Locate the cell with the specified text and output its (x, y) center coordinate. 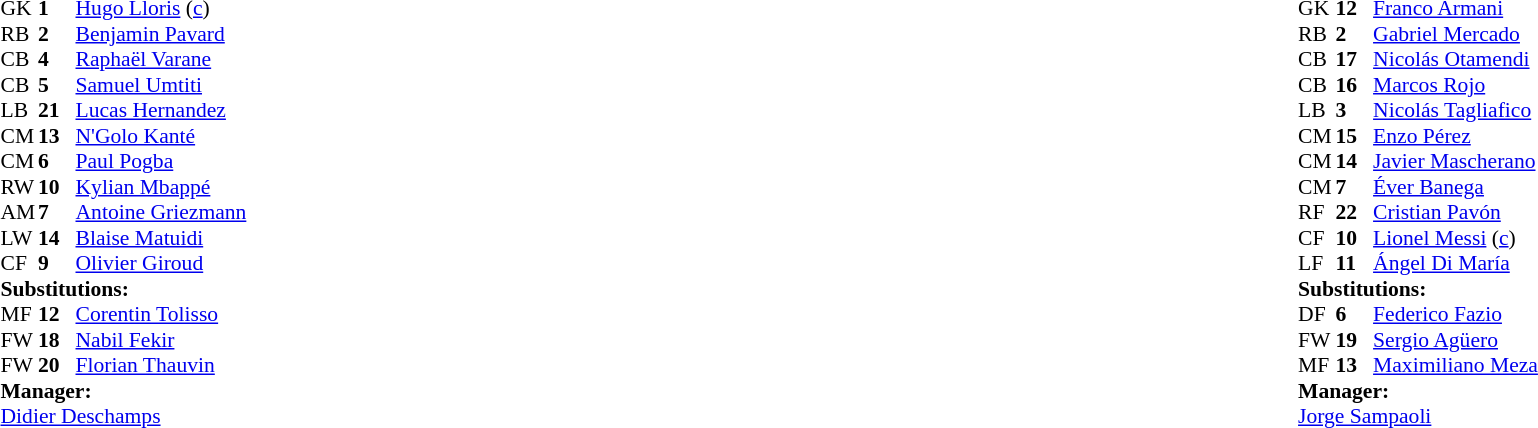
11 (1355, 263)
Blaise Matuidi (162, 238)
Éver Banega (1456, 187)
12 (57, 315)
4 (57, 59)
3 (1355, 111)
Olivier Giroud (162, 263)
19 (1355, 340)
5 (57, 85)
Lionel Messi (c) (1456, 238)
Marcos Rojo (1456, 85)
LW (19, 238)
Nicolás Tagliafico (1456, 111)
Florian Thauvin (162, 365)
LF (1317, 263)
9 (57, 263)
RF (1317, 213)
Antoine Griezmann (162, 213)
Javier Mascherano (1456, 161)
17 (1355, 59)
Raphaël Varane (162, 59)
N'Golo Kanté (162, 136)
Federico Fazio (1456, 315)
Sergio Agüero (1456, 340)
18 (57, 340)
Ángel Di María (1456, 263)
Paul Pogba (162, 161)
Maximiliano Meza (1456, 365)
Lucas Hernandez (162, 111)
AM (19, 213)
22 (1355, 213)
Corentin Tolisso (162, 315)
Cristian Pavón (1456, 213)
Gabriel Mercado (1456, 34)
DF (1317, 315)
20 (57, 365)
Enzo Pérez (1456, 136)
21 (57, 111)
Nabil Fekir (162, 340)
Benjamin Pavard (162, 34)
Kylian Mbappé (162, 187)
15 (1355, 136)
16 (1355, 85)
Nicolás Otamendi (1456, 59)
Samuel Umtiti (162, 85)
RW (19, 187)
